Find where the given text appears and provide that cell's center as (x, y) coordinate. 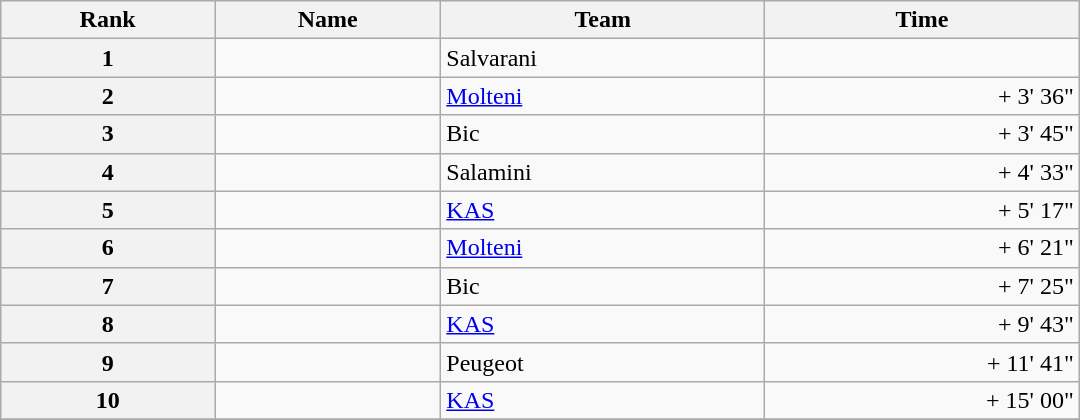
Time (922, 20)
Rank (108, 20)
8 (108, 324)
3 (108, 134)
2 (108, 96)
4 (108, 172)
+ 5' 17" (922, 210)
+ 7' 25" (922, 286)
5 (108, 210)
Name (327, 20)
Team (603, 20)
+ 6' 21" (922, 248)
Salamini (603, 172)
9 (108, 362)
+ 3' 36" (922, 96)
+ 4' 33" (922, 172)
+ 11' 41" (922, 362)
Salvarani (603, 58)
7 (108, 286)
+ 9' 43" (922, 324)
+ 3' 45" (922, 134)
+ 15' 00" (922, 400)
10 (108, 400)
1 (108, 58)
Peugeot (603, 362)
6 (108, 248)
